Determine the [x, y] coordinate at the center of the cell enclosing the given text.  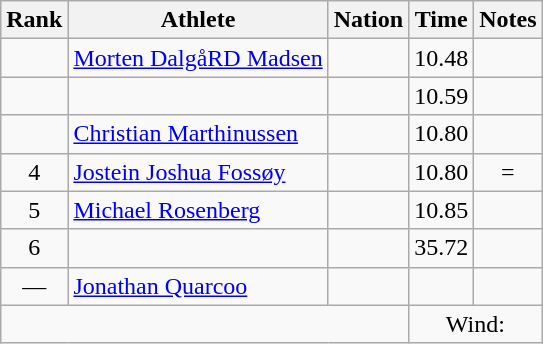
Athlete [198, 20]
Morten DalgåRD Madsen [198, 58]
10.48 [442, 58]
Jostein Joshua Fossøy [198, 172]
= [508, 172]
Time [442, 20]
— [34, 286]
Jonathan Quarcoo [198, 286]
Notes [508, 20]
35.72 [442, 248]
Christian Marthinussen [198, 134]
Rank [34, 20]
10.59 [442, 96]
Michael Rosenberg [198, 210]
6 [34, 248]
4 [34, 172]
Wind: [476, 324]
Nation [368, 20]
5 [34, 210]
10.85 [442, 210]
